For the text-containing cell, return its midpoint in [X, Y] coordinate format. 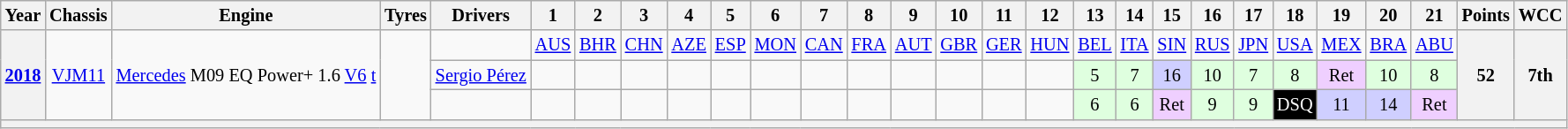
7th [1541, 74]
USA [1295, 45]
FRA [870, 45]
ESP [730, 45]
17 [1253, 15]
Sergio Pérez [482, 75]
CAN [824, 45]
JPN [1253, 45]
ITA [1135, 45]
GER [1004, 45]
MEX [1340, 45]
HUN [1049, 45]
4 [688, 15]
VJM11 [78, 74]
2018 [23, 74]
1 [553, 15]
19 [1340, 15]
2 [598, 15]
Points [1486, 15]
AUT [914, 45]
RUS [1212, 45]
Drivers [482, 15]
AZE [688, 45]
GBR [959, 45]
Year [23, 15]
13 [1094, 15]
BRA [1388, 45]
3 [644, 15]
SIN [1173, 45]
15 [1173, 15]
Engine [247, 15]
Tyres [406, 15]
12 [1049, 15]
ABU [1434, 45]
WCC [1541, 15]
AUS [553, 45]
21 [1434, 15]
18 [1295, 15]
MON [776, 45]
Mercedes M09 EQ Power+ 1.6 V6 t [247, 74]
20 [1388, 15]
BHR [598, 45]
Chassis [78, 15]
CHN [644, 45]
DSQ [1295, 104]
BEL [1094, 45]
52 [1486, 74]
